Output the (X, Y) coordinate of the center of the cell containing the given text.  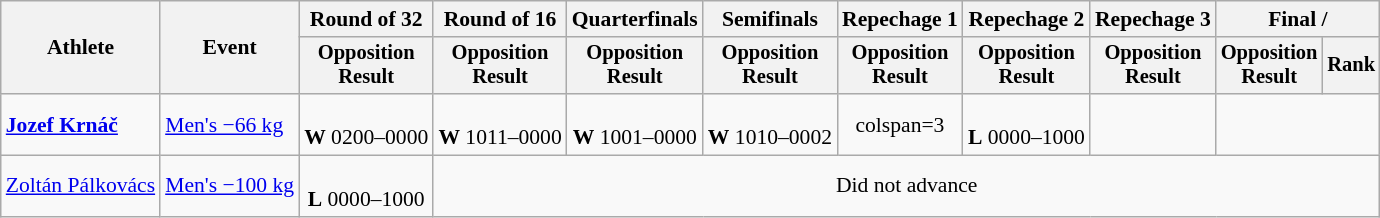
Round of 16 (500, 19)
Athlete (80, 48)
W 1011–0000 (500, 124)
Quarterfinals (635, 19)
colspan=3 (900, 124)
Event (230, 48)
Jozef Krnáč (80, 124)
Semifinals (770, 19)
Men's −66 kg (230, 124)
W 0200–0000 (366, 124)
Final / (1298, 19)
Did not advance (906, 186)
W 1010–0002 (770, 124)
Repechage 1 (900, 19)
W 1001–0000 (635, 124)
Men's −100 kg (230, 186)
Zoltán Pálkovács (80, 186)
Round of 32 (366, 19)
Rank (1351, 66)
Repechage 3 (1153, 19)
Repechage 2 (1026, 19)
